Output the (X, Y) coordinate of the center of the cell containing the given text.  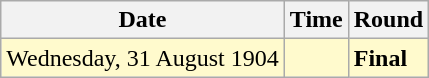
Final (388, 58)
Time (316, 20)
Wednesday, 31 August 1904 (143, 58)
Round (388, 20)
Date (143, 20)
